Return [x, y] of the center of cell containing provided text 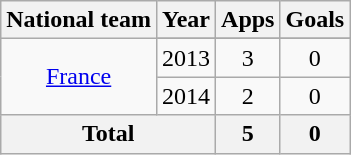
2014 [186, 96]
Total [108, 134]
Apps [248, 20]
France [79, 77]
Goals [315, 20]
Year [186, 20]
2 [248, 96]
National team [79, 20]
3 [248, 58]
5 [248, 134]
2013 [186, 58]
